Pinpoint the cell where the given text exists, returning its (X, Y) midpoint coordinate. 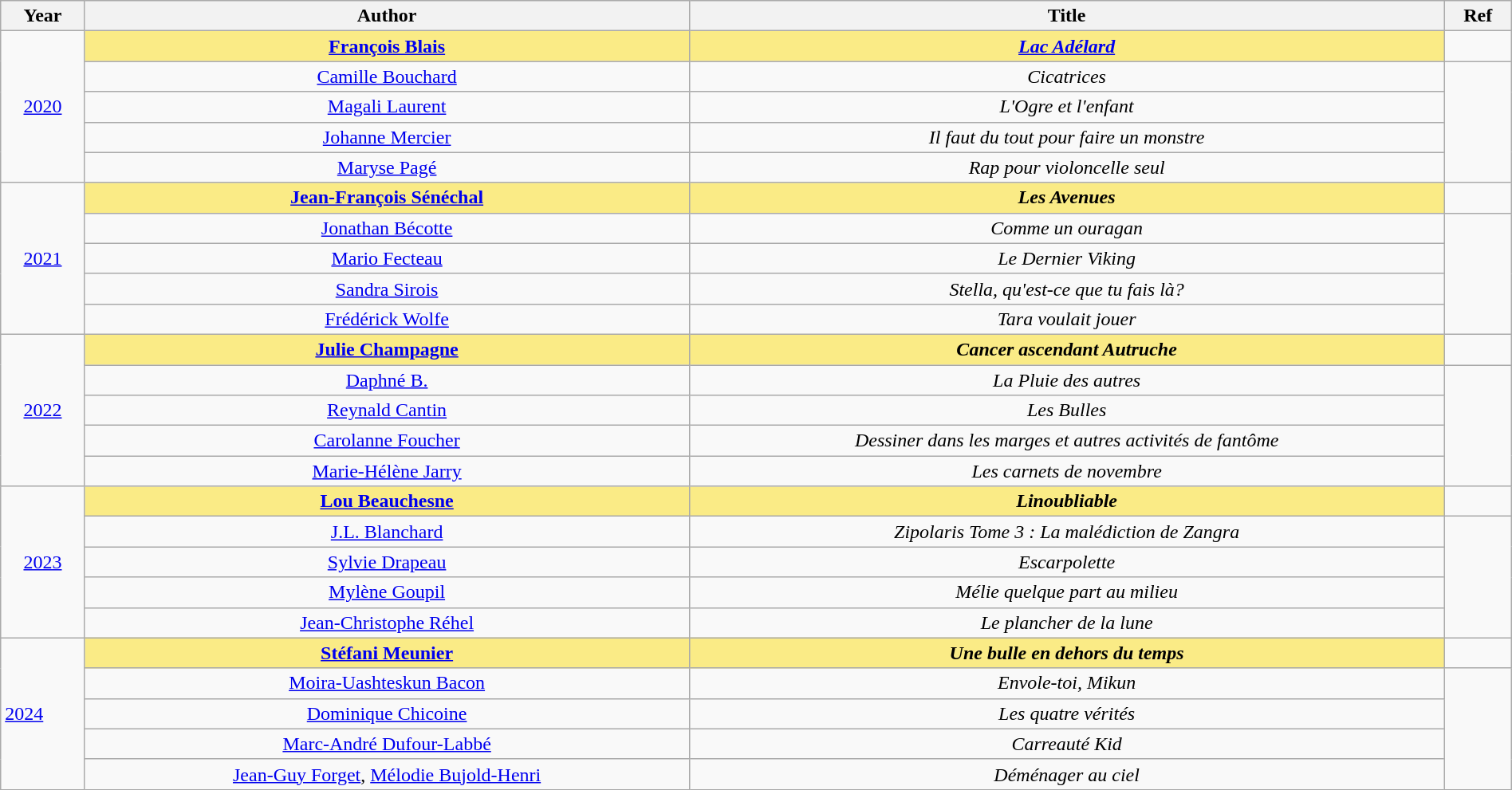
Escarpolette (1067, 562)
Stella, qu'est-ce que tu fais là? (1067, 289)
Rap pour violoncelle seul (1067, 167)
Sylvie Drapeau (387, 562)
Une bulle en dehors du temps (1067, 653)
Julie Champagne (387, 349)
Le plancher de la lune (1067, 623)
Les carnets de novembre (1067, 471)
2022 (43, 410)
Lou Beauchesne (387, 501)
Dominique Chicoine (387, 713)
Sandra Sirois (387, 289)
2023 (43, 562)
Daphné B. (387, 380)
Johanne Mercier (387, 137)
Déménager au ciel (1067, 774)
Jean-Guy Forget, Mélodie Bujold-Henri (387, 774)
François Blais (387, 46)
2021 (43, 258)
Jonathan Bécotte (387, 228)
Ref (1478, 16)
Cicatrices (1067, 77)
Stéfani Meunier (387, 653)
Moira-Uashteskun Bacon (387, 683)
Lac Adélard (1067, 46)
Marie-Hélène Jarry (387, 471)
Mylène Goupil (387, 592)
Year (43, 16)
Magali Laurent (387, 107)
Carreauté Kid (1067, 744)
Author (387, 16)
La Pluie des autres (1067, 380)
Zipolaris Tome 3 : La malédiction de Zangra (1067, 532)
Frédérick Wolfe (387, 319)
Linoubliable (1067, 501)
Le Dernier Viking (1067, 258)
Reynald Cantin (387, 411)
2020 (43, 107)
Dessiner dans les marges et autres activités de fantôme (1067, 441)
Maryse Pagé (387, 167)
Cancer ascendant Autruche (1067, 349)
Les Avenues (1067, 198)
Envole-toi, Mikun (1067, 683)
Les quatre vérités (1067, 713)
Marc-André Dufour-Labbé (387, 744)
Mélie quelque part au milieu (1067, 592)
Camille Bouchard (387, 77)
Tara voulait jouer (1067, 319)
L'Ogre et l'enfant (1067, 107)
Comme un ouragan (1067, 228)
Jean-François Sénéchal (387, 198)
Les Bulles (1067, 411)
Il faut du tout pour faire un monstre (1067, 137)
Jean-Christophe Réhel (387, 623)
Mario Fecteau (387, 258)
Title (1067, 16)
2024 (43, 713)
J.L. Blanchard (387, 532)
Carolanne Foucher (387, 441)
